Detect which cell encompasses the target text, then output its (X, Y) center coordinate. 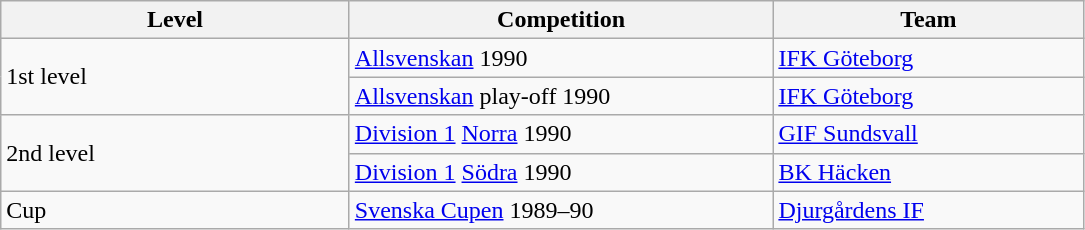
Division 1 Södra 1990 (561, 172)
1st level (176, 77)
Cup (176, 210)
Allsvenskan 1990 (561, 58)
Competition (561, 20)
Svenska Cupen 1989–90 (561, 210)
BK Häcken (928, 172)
2nd level (176, 153)
Team (928, 20)
Allsvenskan play-off 1990 (561, 96)
Division 1 Norra 1990 (561, 134)
GIF Sundsvall (928, 134)
Level (176, 20)
Djurgårdens IF (928, 210)
